For the text-containing cell, return its midpoint in (X, Y) coordinate format. 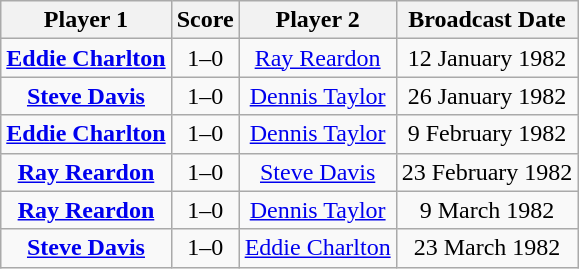
26 January 1982 (487, 96)
Broadcast Date (487, 20)
9 February 1982 (487, 134)
Score (205, 20)
23 March 1982 (487, 248)
23 February 1982 (487, 172)
Player 1 (86, 20)
9 March 1982 (487, 210)
Player 2 (318, 20)
12 January 1982 (487, 58)
